Provide the [x, y] coordinate of the cell's center where the given text is located.  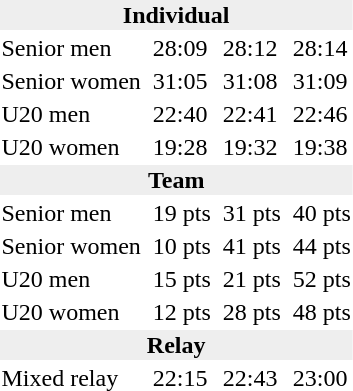
44 pts [322, 246]
Team [176, 180]
Individual [176, 15]
19:38 [322, 147]
22:41 [252, 114]
31:09 [322, 81]
19 pts [182, 213]
41 pts [252, 246]
19:32 [252, 147]
31:05 [182, 81]
22:46 [322, 114]
28:12 [252, 48]
12 pts [182, 312]
19:28 [182, 147]
48 pts [322, 312]
21 pts [252, 279]
10 pts [182, 246]
28 pts [252, 312]
Relay [176, 345]
22:40 [182, 114]
52 pts [322, 279]
40 pts [322, 213]
31 pts [252, 213]
28:09 [182, 48]
28:14 [322, 48]
15 pts [182, 279]
31:08 [252, 81]
